Return the (x, y) coordinate for the center point of the cell that contains the specified text.  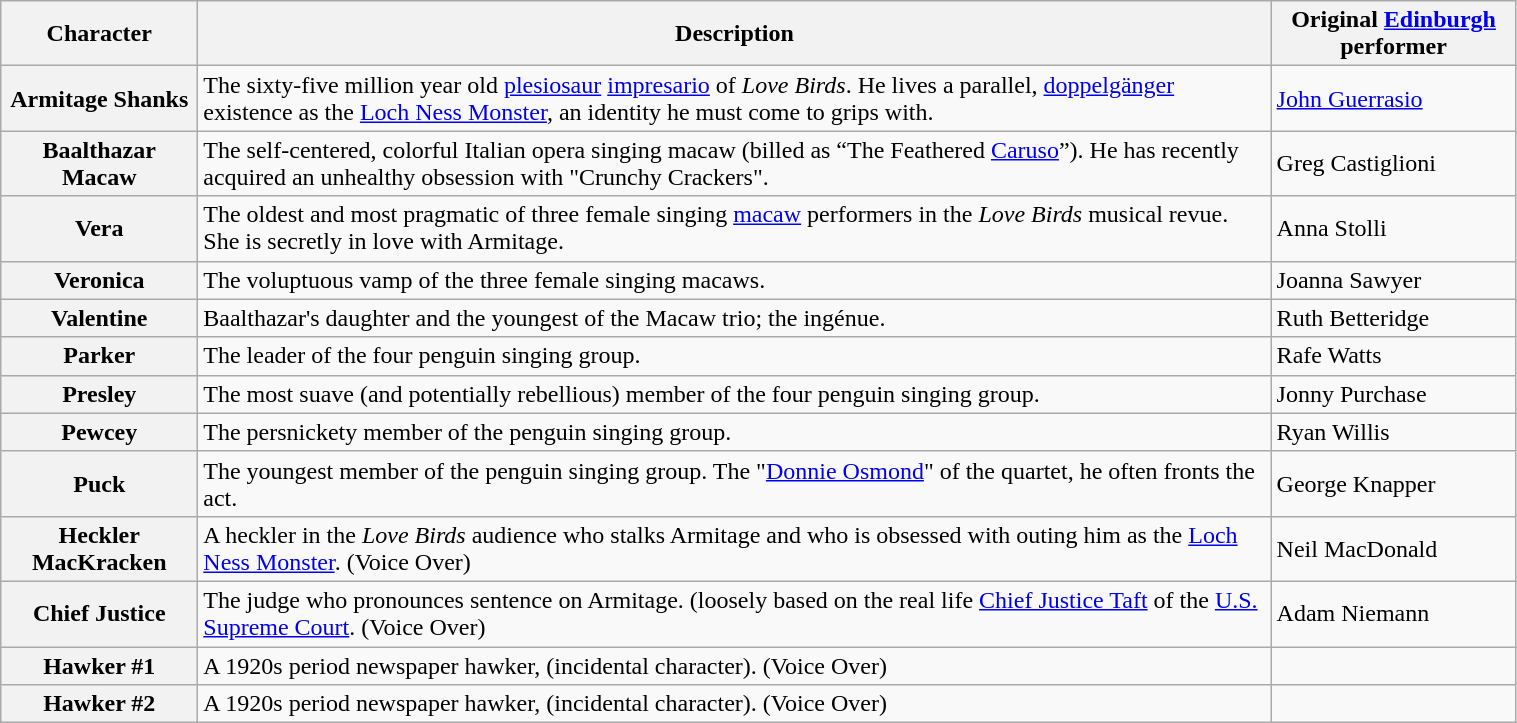
Character (100, 34)
Anna Stolli (1394, 228)
A heckler in the Love Birds audience who stalks Armitage and who is obsessed with outing him as the Loch Ness Monster. (Voice Over) (734, 548)
The leader of the four penguin singing group. (734, 356)
Rafe Watts (1394, 356)
Jonny Purchase (1394, 394)
The voluptuous vamp of the three female singing macaws. (734, 280)
Vera (100, 228)
Pewcey (100, 432)
Joanna Sawyer (1394, 280)
Armitage Shanks (100, 98)
Puck (100, 484)
The oldest and most pragmatic of three female singing macaw performers in the Love Birds musical revue. She is secretly in love with Armitage. (734, 228)
Hawker #2 (100, 704)
Chief Justice (100, 614)
Presley (100, 394)
Adam Niemann (1394, 614)
Valentine (100, 318)
George Knapper (1394, 484)
The judge who pronounces sentence on Armitage. (loosely based on the real life Chief Justice Taft of the U.S. Supreme Court. (Voice Over) (734, 614)
The youngest member of the penguin singing group. The "Donnie Osmond" of the quartet, he often fronts the act. (734, 484)
Description (734, 34)
Baalthazar's daughter and the youngest of the Macaw trio; the ingénue. (734, 318)
The most suave (and potentially rebellious) member of the four penguin singing group. (734, 394)
Parker (100, 356)
Original Edinburgh performer (1394, 34)
Veronica (100, 280)
Ruth Betteridge (1394, 318)
John Guerrasio (1394, 98)
Baalthazar Macaw (100, 164)
Heckler MacKracken (100, 548)
Hawker #1 (100, 665)
The persnickety member of the penguin singing group. (734, 432)
Ryan Willis (1394, 432)
Neil MacDonald (1394, 548)
Greg Castiglioni (1394, 164)
